For the text-containing cell, return its midpoint in (x, y) coordinate format. 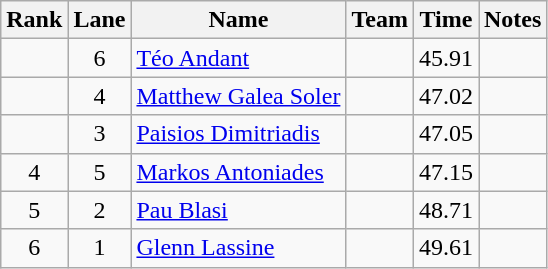
Pau Blasi (238, 210)
Time (446, 20)
Name (238, 20)
2 (100, 210)
Paisios Dimitriadis (238, 134)
47.05 (446, 134)
3 (100, 134)
45.91 (446, 58)
48.71 (446, 210)
47.15 (446, 172)
49.61 (446, 248)
Team (380, 20)
Notes (512, 20)
Glenn Lassine (238, 248)
47.02 (446, 96)
1 (100, 248)
Téo Andant (238, 58)
Rank (34, 20)
Matthew Galea Soler (238, 96)
Markos Antoniades (238, 172)
Lane (100, 20)
